Return the (x, y) coordinate for the center point of the cell that contains the specified text.  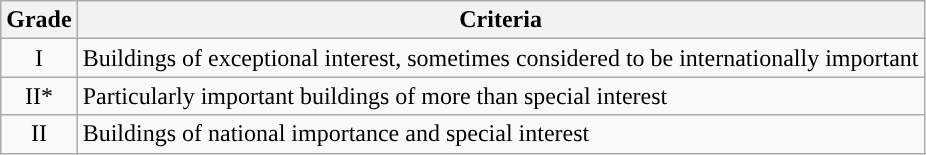
II (39, 134)
Buildings of exceptional interest, sometimes considered to be internationally important (500, 58)
I (39, 58)
Buildings of national importance and special interest (500, 134)
Criteria (500, 20)
Particularly important buildings of more than special interest (500, 96)
Grade (39, 20)
II* (39, 96)
